Return (X, Y) of the center of cell containing provided text 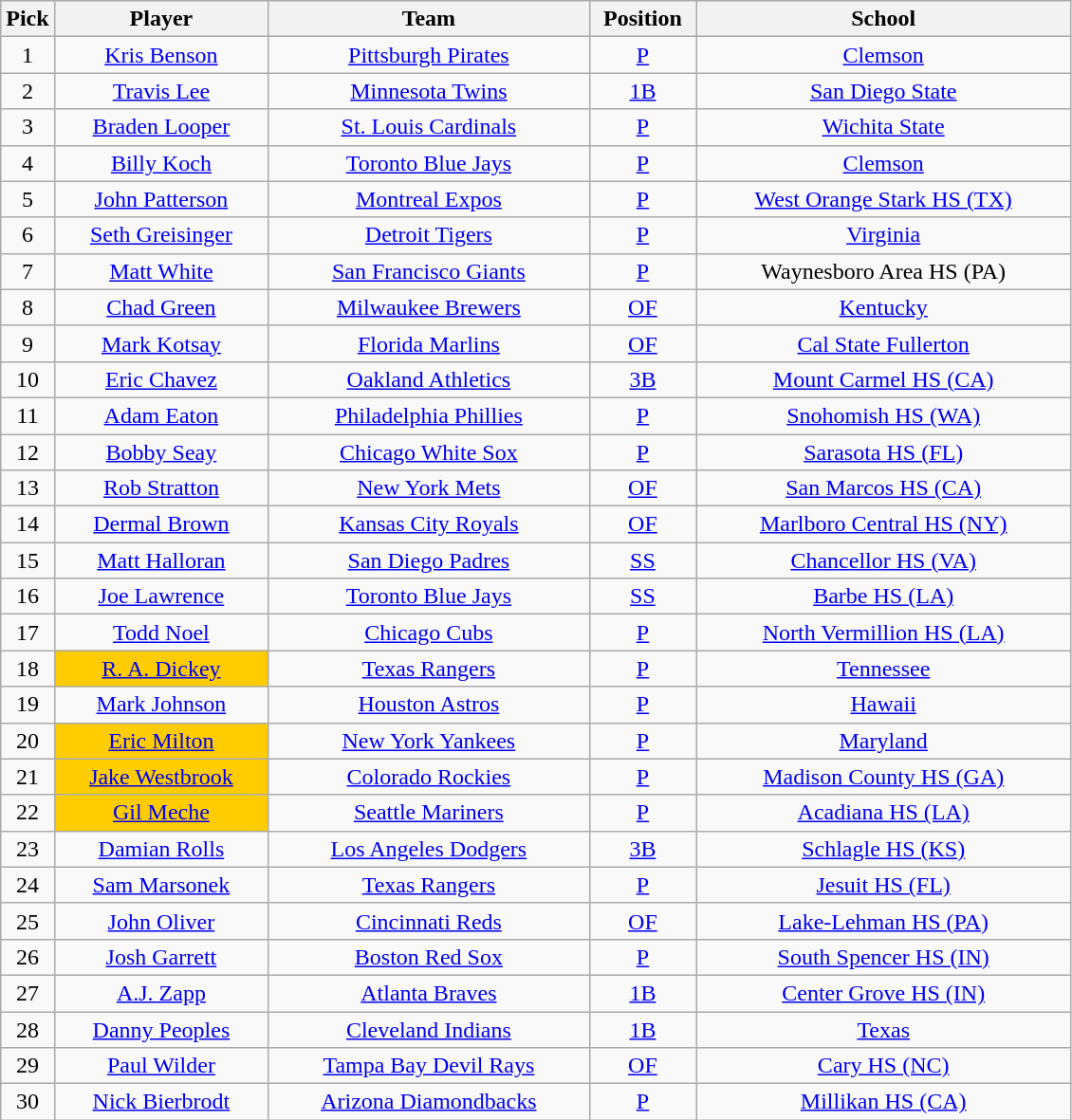
Jake Westbrook (161, 777)
11 (28, 415)
Milwaukee Brewers (429, 307)
Atlanta Braves (429, 993)
Wichita State (884, 127)
19 (28, 705)
Hawaii (884, 705)
Position (643, 19)
Boston Red Sox (429, 957)
Mark Johnson (161, 705)
Todd Noel (161, 633)
Cary HS (NC) (884, 1066)
Lake-Lehman HS (PA) (884, 921)
6 (28, 235)
15 (28, 560)
27 (28, 993)
Eric Chavez (161, 379)
Acadiana HS (LA) (884, 813)
John Patterson (161, 199)
Barbe HS (LA) (884, 597)
Jesuit HS (FL) (884, 885)
San Marcos HS (CA) (884, 488)
29 (28, 1066)
Cal State Fullerton (884, 343)
Pittsburgh Pirates (429, 55)
Kris Benson (161, 55)
San Francisco Giants (429, 271)
17 (28, 633)
Schlagle HS (KS) (884, 849)
1 (28, 55)
Chicago White Sox (429, 452)
25 (28, 921)
Josh Garrett (161, 957)
School (884, 19)
Philadelphia Phillies (429, 415)
4 (28, 163)
5 (28, 199)
Dermal Brown (161, 524)
Eric Milton (161, 741)
7 (28, 271)
3 (28, 127)
Billy Koch (161, 163)
Seattle Mariners (429, 813)
Matt Halloran (161, 560)
Danny Peoples (161, 1029)
Adam Eaton (161, 415)
Gil Meche (161, 813)
Tennessee (884, 669)
Minnesota Twins (429, 91)
R. A. Dickey (161, 669)
8 (28, 307)
Nick Bierbrodt (161, 1102)
South Spencer HS (IN) (884, 957)
Madison County HS (GA) (884, 777)
18 (28, 669)
26 (28, 957)
24 (28, 885)
San Diego State (884, 91)
Matt White (161, 271)
Florida Marlins (429, 343)
San Diego Padres (429, 560)
Texas (884, 1029)
Cincinnati Reds (429, 921)
West Orange Stark HS (TX) (884, 199)
A.J. Zapp (161, 993)
Cleveland Indians (429, 1029)
Arizona Diamondbacks (429, 1102)
20 (28, 741)
Sarasota HS (FL) (884, 452)
14 (28, 524)
Kansas City Royals (429, 524)
13 (28, 488)
Rob Stratton (161, 488)
Player (161, 19)
John Oliver (161, 921)
23 (28, 849)
Center Grove HS (IN) (884, 993)
Chancellor HS (VA) (884, 560)
Sam Marsonek (161, 885)
2 (28, 91)
Joe Lawrence (161, 597)
Pick (28, 19)
Millikan HS (CA) (884, 1102)
22 (28, 813)
Waynesboro Area HS (PA) (884, 271)
12 (28, 452)
Braden Looper (161, 127)
Tampa Bay Devil Rays (429, 1066)
Team (429, 19)
Paul Wilder (161, 1066)
Travis Lee (161, 91)
30 (28, 1102)
Houston Astros (429, 705)
Marlboro Central HS (NY) (884, 524)
28 (28, 1029)
21 (28, 777)
Bobby Seay (161, 452)
New York Mets (429, 488)
Chicago Cubs (429, 633)
Mount Carmel HS (CA) (884, 379)
Maryland (884, 741)
Damian Rolls (161, 849)
North Vermillion HS (LA) (884, 633)
Virginia (884, 235)
Montreal Expos (429, 199)
New York Yankees (429, 741)
Chad Green (161, 307)
Detroit Tigers (429, 235)
Los Angeles Dodgers (429, 849)
16 (28, 597)
Colorado Rockies (429, 777)
Mark Kotsay (161, 343)
9 (28, 343)
Oakland Athletics (429, 379)
Snohomish HS (WA) (884, 415)
Kentucky (884, 307)
10 (28, 379)
St. Louis Cardinals (429, 127)
Seth Greisinger (161, 235)
